Capture the cell that displays the provided text and extract its [X, Y] central coordinate. 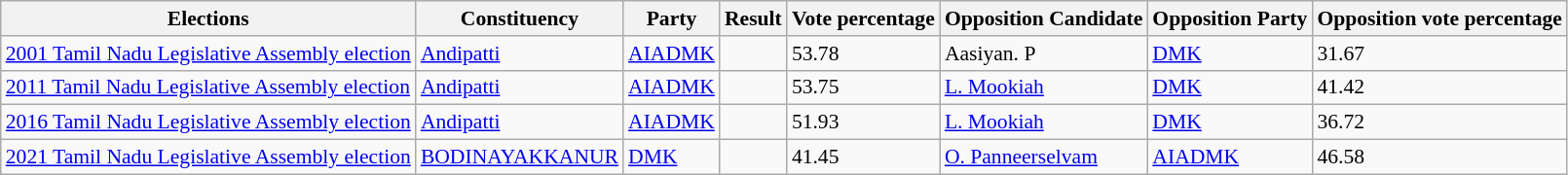
53.75 [863, 87]
Aasiyan. P [1044, 53]
36.72 [1439, 122]
31.67 [1439, 53]
BODINAYAKKANUR [520, 157]
Opposition Candidate [1044, 18]
Opposition vote percentage [1439, 18]
Opposition Party [1229, 18]
2011 Tamil Nadu Legislative Assembly election [208, 87]
2001 Tamil Nadu Legislative Assembly election [208, 53]
Constituency [520, 18]
2021 Tamil Nadu Legislative Assembly election [208, 157]
Vote percentage [863, 18]
Elections [208, 18]
51.93 [863, 122]
41.45 [863, 157]
46.58 [1439, 157]
41.42 [1439, 87]
Result [754, 18]
O. Panneerselvam [1044, 157]
Party [672, 18]
2016 Tamil Nadu Legislative Assembly election [208, 122]
53.78 [863, 53]
